Determine the (X, Y) coordinate at the center of the cell enclosing the given text.  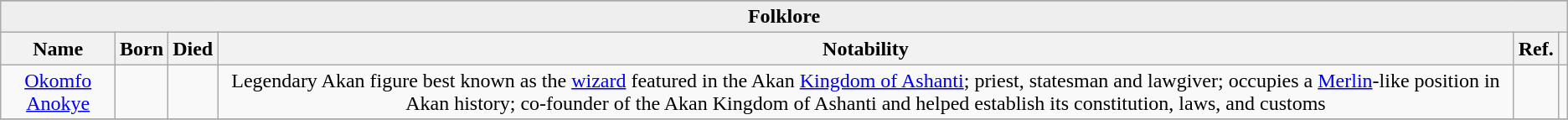
Ref. (1536, 49)
Died (193, 49)
Okomfo Anokye (59, 92)
Folklore (784, 17)
Notability (866, 49)
Name (59, 49)
Born (142, 49)
